Output the (x, y) coordinate of the center of the cell containing the given text.  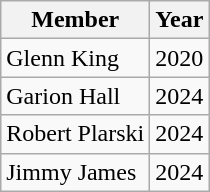
Jimmy James (76, 172)
Member (76, 20)
2020 (180, 58)
Robert Plarski (76, 134)
Garion Hall (76, 96)
Year (180, 20)
Glenn King (76, 58)
